Return the [x, y] coordinate for the center point of the cell that contains the specified text.  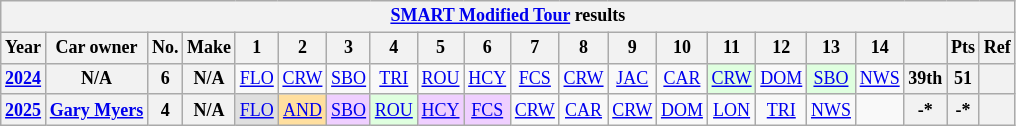
7 [536, 48]
39th [926, 78]
2025 [24, 110]
8 [584, 48]
5 [440, 48]
Pts [964, 48]
Gary Myers [96, 110]
Car owner [96, 48]
9 [632, 48]
3 [349, 48]
Make [210, 48]
10 [682, 48]
No. [166, 48]
Ref [997, 48]
11 [732, 48]
1 [256, 48]
LON [732, 110]
2 [302, 48]
13 [832, 48]
SMART Modified Tour results [508, 16]
2024 [24, 78]
12 [782, 48]
JAC [632, 78]
AND [302, 110]
14 [880, 48]
51 [964, 78]
Year [24, 48]
